Identify which cell holds the provided text, then report its (x, y) central coordinate. 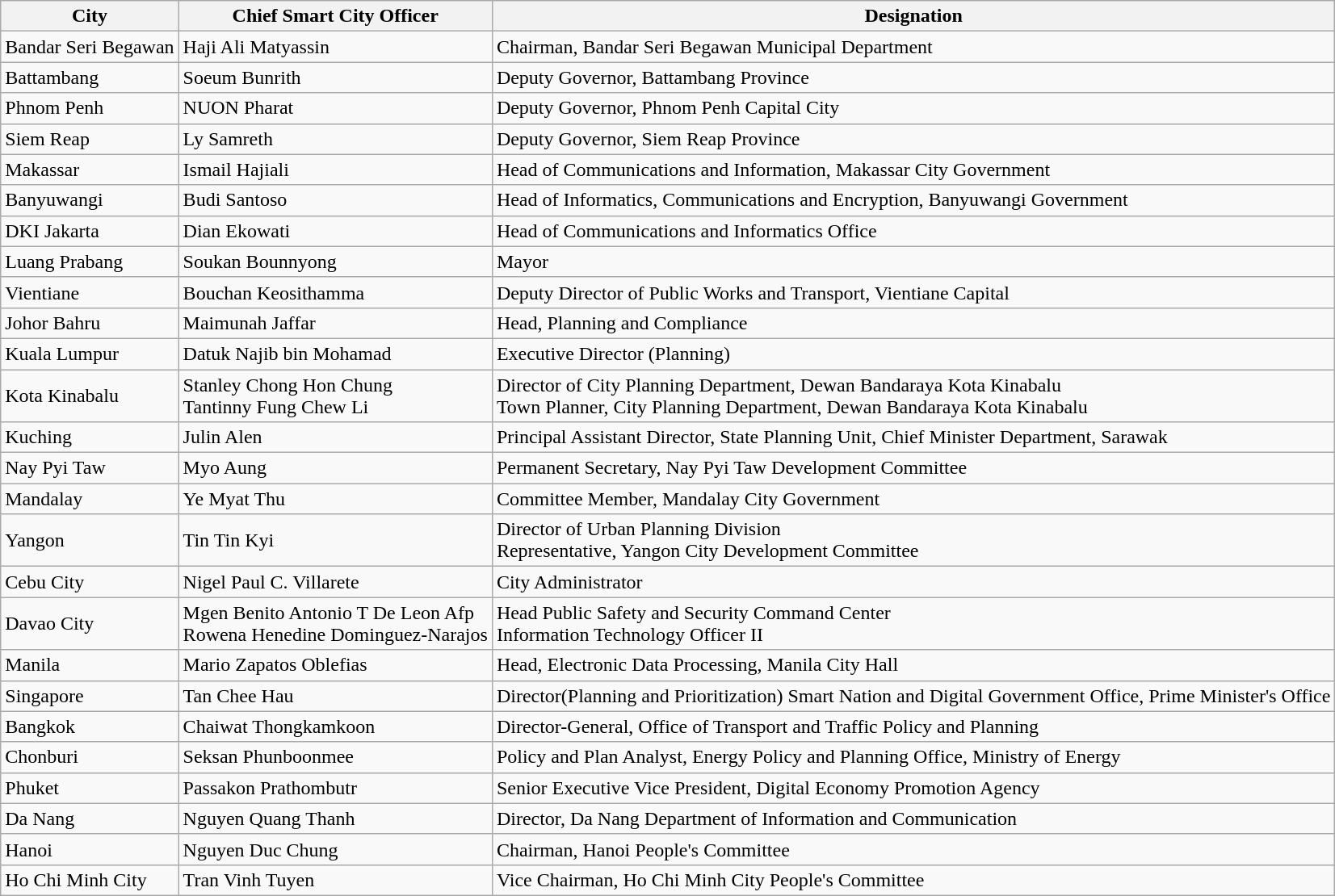
Mayor (913, 262)
Davao City (90, 623)
Policy and Plan Analyst, Energy Policy and Planning Office, Ministry of Energy (913, 757)
City (90, 16)
Nigel Paul C. Villarete (335, 582)
Haji Ali Matyassin (335, 47)
Phnom Penh (90, 108)
Manila (90, 665)
Singapore (90, 696)
Johor Bahru (90, 323)
Banyuwangi (90, 200)
Passakon Prathombutr (335, 788)
Director of Urban Planning DivisionRepresentative, Yangon City Development Committee (913, 541)
Permanent Secretary, Nay Pyi Taw Development Committee (913, 468)
Director, Da Nang Department of Information and Communication (913, 819)
Cebu City (90, 582)
Kuala Lumpur (90, 354)
Designation (913, 16)
NUON Pharat (335, 108)
Nguyen Duc Chung (335, 849)
Head of Informatics, Communications and Encryption, Banyuwangi Government (913, 200)
Soeum Bunrith (335, 77)
Vice Chairman, Ho Chi Minh City People's Committee (913, 880)
Ismail Hajiali (335, 170)
Budi Santoso (335, 200)
Mandalay (90, 499)
DKI Jakarta (90, 231)
Ho Chi Minh City (90, 880)
Deputy Governor, Siem Reap Province (913, 139)
Chairman, Hanoi People's Committee (913, 849)
Deputy Governor, Battambang Province (913, 77)
Makassar (90, 170)
Kuching (90, 438)
Mgen Benito Antonio T De Leon AfpRowena Henedine Dominguez-Narajos (335, 623)
Head, Electronic Data Processing, Manila City Hall (913, 665)
Head of Communications and Informatics Office (913, 231)
Director of City Planning Department, Dewan Bandaraya Kota KinabaluTown Planner, City Planning Department, Dewan Bandaraya Kota Kinabalu (913, 396)
Stanley Chong Hon ChungTantinny Fung Chew Li (335, 396)
Executive Director (Planning) (913, 354)
Yangon (90, 541)
Seksan Phunboonmee (335, 757)
Bouchan Keosithamma (335, 292)
Kota Kinabalu (90, 396)
Chonburi (90, 757)
Ly Samreth (335, 139)
Head, Planning and Compliance (913, 323)
Principal Assistant Director, State Planning Unit, Chief Minister Department, Sarawak (913, 438)
Tan Chee Hau (335, 696)
Dian Ekowati (335, 231)
Chairman, Bandar Seri Begawan Municipal Department (913, 47)
Director(Planning and Prioritization) Smart Nation and Digital Government Office, Prime Minister's Office (913, 696)
Ye Myat Thu (335, 499)
Nay Pyi Taw (90, 468)
Datuk Najib bin Mohamad (335, 354)
Siem Reap (90, 139)
Luang Prabang (90, 262)
Phuket (90, 788)
Battambang (90, 77)
Head Public Safety and Security Command CenterInformation Technology Officer II (913, 623)
Vientiane (90, 292)
Soukan Bounnyong (335, 262)
Deputy Director of Public Works and Transport, Vientiane Capital (913, 292)
Myo Aung (335, 468)
Bangkok (90, 726)
Tran Vinh Tuyen (335, 880)
City Administrator (913, 582)
Maimunah Jaffar (335, 323)
Director-General, Office of Transport and Traffic Policy and Planning (913, 726)
Nguyen Quang Thanh (335, 819)
Bandar Seri Begawan (90, 47)
Deputy Governor, Phnom Penh Capital City (913, 108)
Head of Communications and Information, Makassar City Government (913, 170)
Committee Member, Mandalay City Government (913, 499)
Senior Executive Vice President, Digital Economy Promotion Agency (913, 788)
Mario Zapatos Oblefias (335, 665)
Tin Tin Kyi (335, 541)
Julin Alen (335, 438)
Hanoi (90, 849)
Chief Smart City Officer (335, 16)
Chaiwat Thongkamkoon (335, 726)
Da Nang (90, 819)
